Capture the cell that displays the provided text and extract its [X, Y] central coordinate. 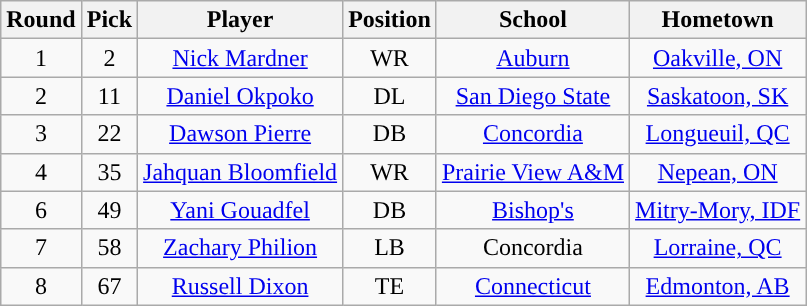
4 [41, 172]
San Diego State [532, 96]
Player [240, 20]
TE [390, 286]
Russell Dixon [240, 286]
Bishop's [532, 210]
Nepean, ON [718, 172]
Jahquan Bloomfield [240, 172]
3 [41, 134]
Connecticut [532, 286]
Nick Mardner [240, 58]
Edmonton, AB [718, 286]
7 [41, 248]
8 [41, 286]
Oakville, ON [718, 58]
35 [109, 172]
11 [109, 96]
Saskatoon, SK [718, 96]
Auburn [532, 58]
Pick [109, 20]
49 [109, 210]
Lorraine, QC [718, 248]
Dawson Pierre [240, 134]
22 [109, 134]
1 [41, 58]
6 [41, 210]
58 [109, 248]
Zachary Philion [240, 248]
Position [390, 20]
Longueuil, QC [718, 134]
LB [390, 248]
Prairie View A&M [532, 172]
Mitry-Mory, IDF [718, 210]
Daniel Okpoko [240, 96]
Hometown [718, 20]
DL [390, 96]
Round [41, 20]
67 [109, 286]
Yani Gouadfel [240, 210]
School [532, 20]
